Identify which cell holds the provided text, then report its (X, Y) central coordinate. 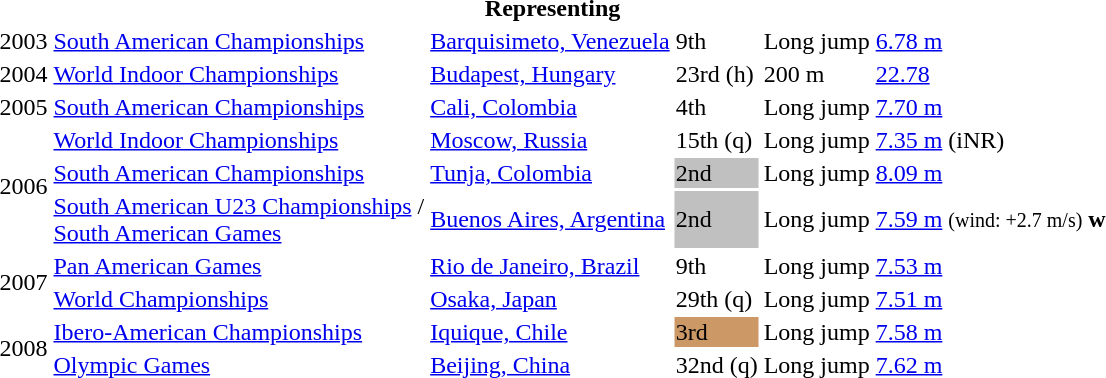
Cali, Colombia (550, 107)
Budapest, Hungary (550, 74)
23rd (h) (716, 74)
29th (q) (716, 299)
3rd (716, 332)
4th (716, 107)
World Championships (239, 299)
Pan American Games (239, 266)
200 m (816, 74)
Barquisimeto, Venezuela (550, 41)
15th (q) (716, 140)
Moscow, Russia (550, 140)
South American U23 Championships / South American Games (239, 220)
Ibero-American Championships (239, 332)
Osaka, Japan (550, 299)
Iquique, Chile (550, 332)
Buenos Aires, Argentina (550, 220)
Rio de Janeiro, Brazil (550, 266)
Tunja, Colombia (550, 173)
